Scan for the cell matching the given text and deliver its (X, Y) coordinate at center. 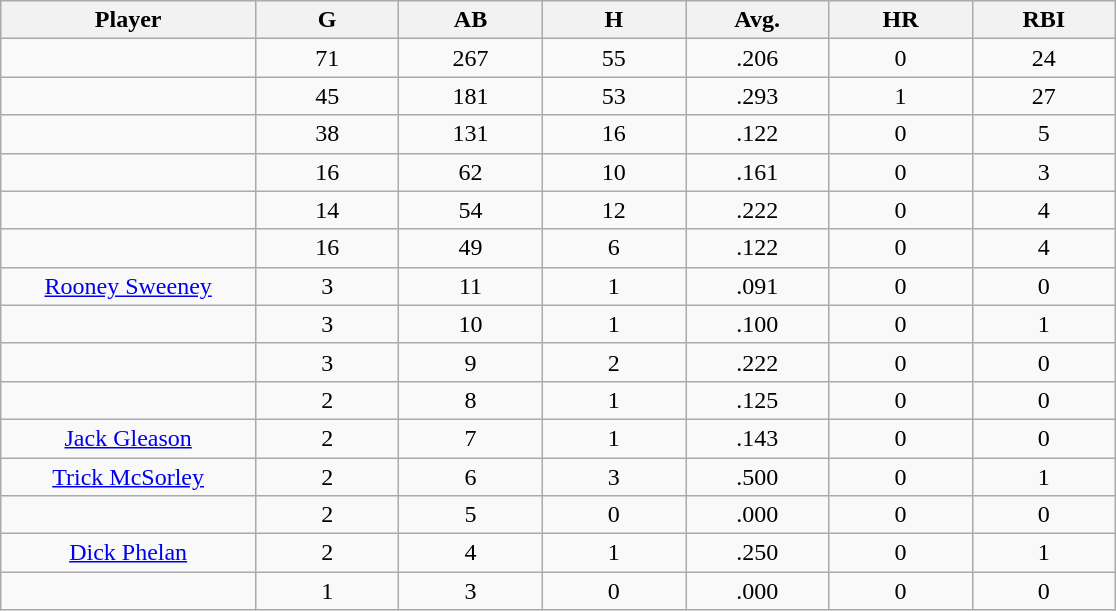
45 (328, 96)
Avg. (758, 20)
Rooney Sweeney (128, 286)
7 (470, 438)
Player (128, 20)
HR (900, 20)
.206 (758, 58)
.161 (758, 172)
55 (614, 58)
71 (328, 58)
181 (470, 96)
9 (470, 362)
62 (470, 172)
8 (470, 400)
38 (328, 134)
.143 (758, 438)
Trick McSorley (128, 477)
54 (470, 210)
RBI (1044, 20)
.500 (758, 477)
12 (614, 210)
131 (470, 134)
H (614, 20)
27 (1044, 96)
.250 (758, 553)
11 (470, 286)
.100 (758, 324)
Dick Phelan (128, 553)
AB (470, 20)
14 (328, 210)
.293 (758, 96)
49 (470, 248)
.091 (758, 286)
267 (470, 58)
.125 (758, 400)
53 (614, 96)
24 (1044, 58)
Jack Gleason (128, 438)
G (328, 20)
